For the text-containing cell, return its midpoint in [x, y] coordinate format. 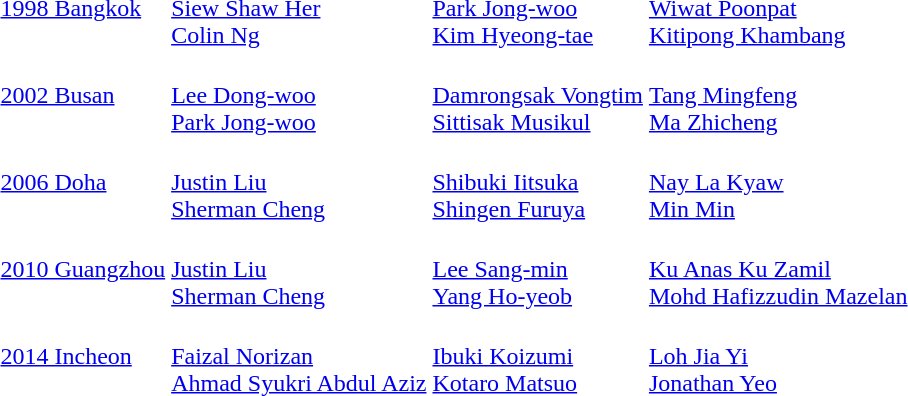
Lee Sang-minYang Ho-yeob [538, 269]
Lee Dong-wooPark Jong-woo [299, 95]
Damrongsak VongtimSittisak Musikul [538, 95]
Shibuki IitsukaShingen Furuya [538, 182]
